Search for the cell housing the specified text and yield its [x, y] center coordinate. 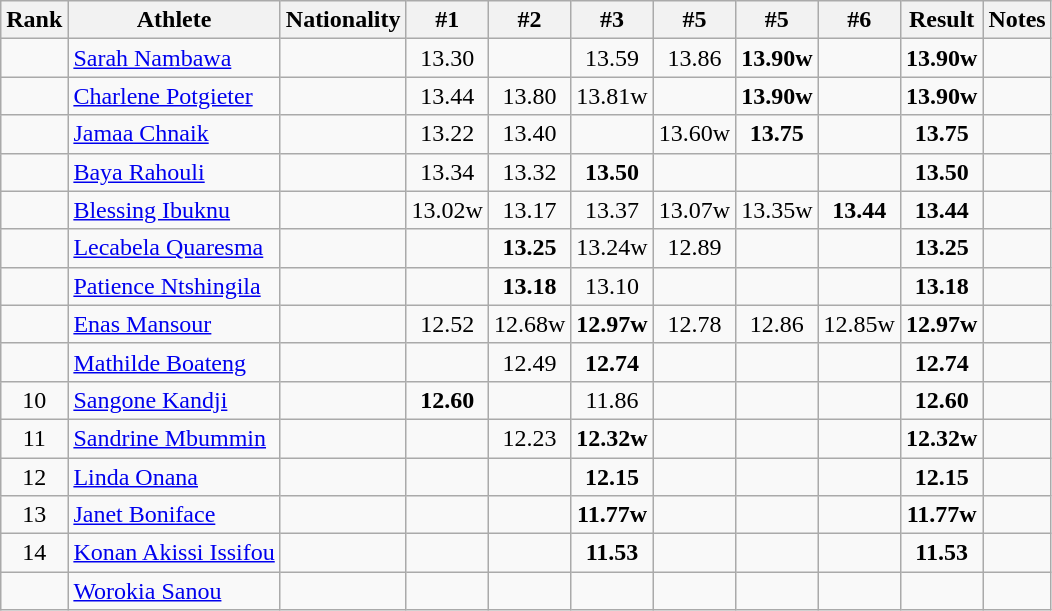
Sangone Kandji [174, 400]
Baya Rahouli [174, 172]
12.68w [529, 324]
13.34 [447, 172]
Charlene Potgieter [174, 96]
Athlete [174, 20]
Jamaa Chnaik [174, 134]
13.37 [612, 210]
13.24w [612, 248]
Lecabela Quaresma [174, 248]
Blessing Ibuknu [174, 210]
13.32 [529, 172]
13.17 [529, 210]
11.86 [612, 400]
Worokia Sanou [174, 591]
13.59 [612, 58]
12.52 [447, 324]
13.40 [529, 134]
Rank [34, 20]
12 [34, 477]
14 [34, 553]
#3 [612, 20]
Konan Akissi Issifou [174, 553]
Enas Mansour [174, 324]
#2 [529, 20]
Linda Onana [174, 477]
#1 [447, 20]
Sarah Nambawa [174, 58]
Nationality [343, 20]
13.80 [529, 96]
12.85w [859, 324]
13.35w [777, 210]
12.23 [529, 438]
13.02w [447, 210]
12.78 [694, 324]
12.89 [694, 248]
Mathilde Boateng [174, 362]
13.10 [612, 286]
12.49 [529, 362]
Sandrine Mbummin [174, 438]
Notes [1017, 20]
11 [34, 438]
Result [941, 20]
Janet Boniface [174, 515]
13.60w [694, 134]
#6 [859, 20]
13.30 [447, 58]
13.07w [694, 210]
12.86 [777, 324]
13.86 [694, 58]
10 [34, 400]
13.81w [612, 96]
13 [34, 515]
13.22 [447, 134]
Patience Ntshingila [174, 286]
